From the cell containing the given text, extract its center point as (x, y) coordinate. 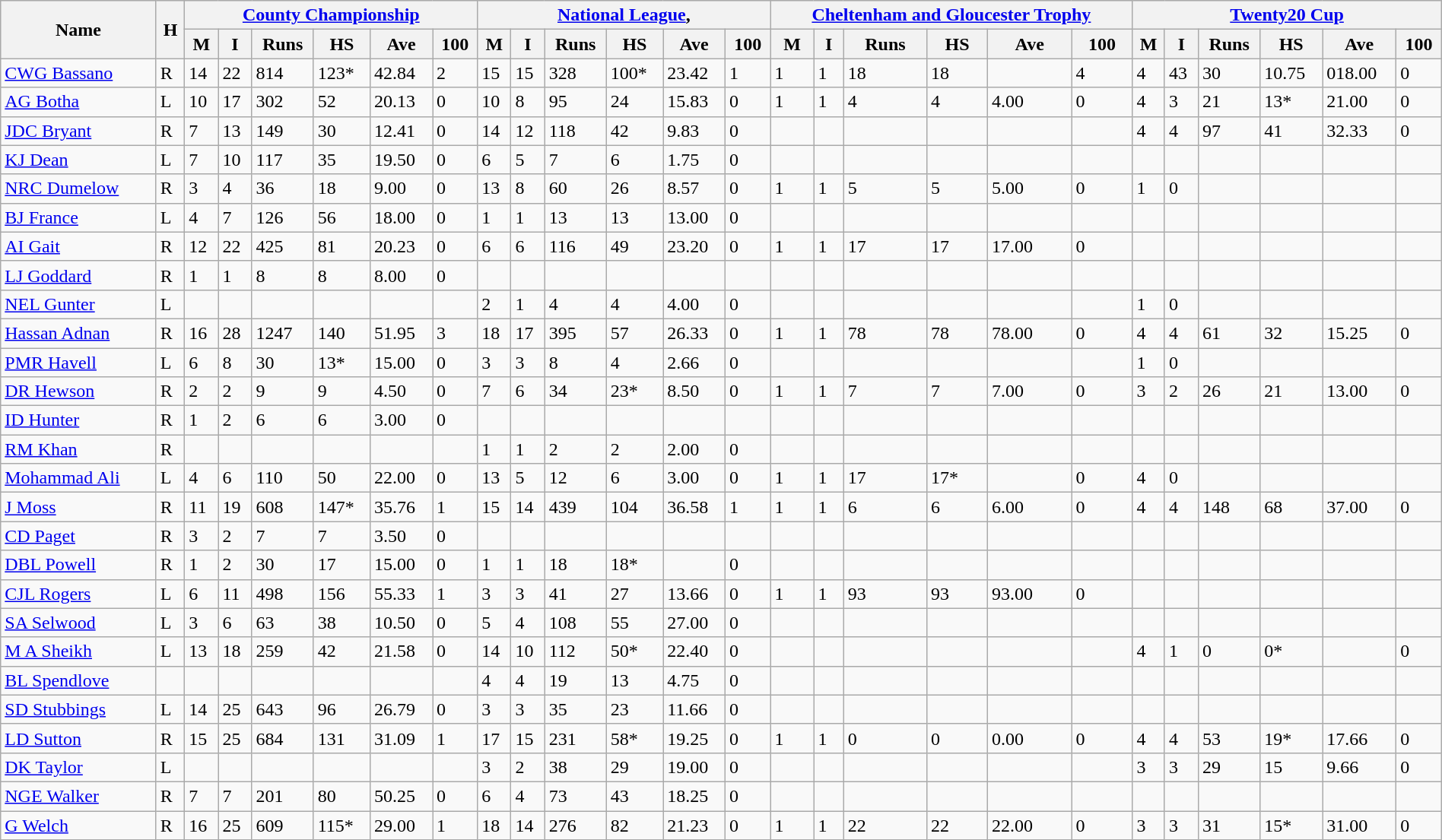
11.66 (694, 709)
104 (634, 507)
29.00 (402, 825)
22.40 (694, 651)
JDC Bryant (79, 131)
Twenty20 Cup (1287, 15)
Name (79, 30)
G Welch (79, 825)
3.50 (402, 536)
NGE Walker (79, 796)
231 (575, 738)
17.00 (1029, 246)
57 (634, 333)
498 (283, 594)
10.75 (1291, 73)
32.33 (1360, 131)
684 (283, 738)
AG Botha (79, 102)
H (170, 30)
5.00 (1029, 189)
140 (341, 333)
328 (575, 73)
7.00 (1029, 391)
78.00 (1029, 333)
NRC Dumelow (79, 189)
2.00 (694, 449)
23.42 (694, 73)
60 (575, 189)
20.23 (402, 246)
50* (634, 651)
CWG Bassano (79, 73)
31.00 (1360, 825)
81 (341, 246)
93.00 (1029, 594)
018.00 (1360, 73)
108 (575, 623)
643 (283, 709)
68 (1291, 507)
395 (575, 333)
52 (341, 102)
1.75 (694, 160)
Mohammad Ali (79, 478)
42.84 (402, 73)
RM Khan (79, 449)
36.58 (694, 507)
8.57 (694, 189)
BL Spendlove (79, 680)
131 (341, 738)
9.00 (402, 189)
276 (575, 825)
112 (575, 651)
439 (575, 507)
34 (575, 391)
6.00 (1029, 507)
814 (283, 73)
55 (634, 623)
8.50 (694, 391)
115* (341, 825)
21.58 (402, 651)
149 (283, 131)
259 (283, 651)
DK Taylor (79, 767)
302 (283, 102)
147* (341, 507)
27.00 (694, 623)
116 (575, 246)
36 (283, 189)
17.66 (1360, 738)
608 (283, 507)
DBL Powell (79, 565)
19.25 (694, 738)
51.95 (402, 333)
26.33 (694, 333)
23* (634, 391)
28 (235, 333)
31 (1229, 825)
SD Stubbings (79, 709)
4.50 (402, 391)
19.50 (402, 160)
2.66 (694, 363)
County Championship (332, 15)
100* (634, 73)
4.75 (694, 680)
17* (958, 478)
13.66 (694, 594)
425 (283, 246)
50.25 (402, 796)
27 (634, 594)
96 (341, 709)
DR Hewson (79, 391)
55.33 (402, 594)
Hassan Adnan (79, 333)
CD Paget (79, 536)
12.41 (402, 131)
19* (1291, 738)
53 (1229, 738)
23 (634, 709)
0* (1291, 651)
M A Sheikh (79, 651)
35.76 (402, 507)
23.20 (694, 246)
80 (341, 796)
31.09 (402, 738)
15* (1291, 825)
110 (283, 478)
61 (1229, 333)
Cheltenham and Gloucester Trophy (951, 15)
63 (283, 623)
117 (283, 160)
73 (575, 796)
201 (283, 796)
18.25 (694, 796)
18.00 (402, 217)
156 (341, 594)
18* (634, 565)
8.00 (402, 275)
ID Hunter (79, 420)
NEL Gunter (79, 304)
National League, (624, 15)
95 (575, 102)
1247 (283, 333)
97 (1229, 131)
20.13 (402, 102)
0.00 (1029, 738)
24 (634, 102)
AI Gait (79, 246)
PMR Havell (79, 363)
10.50 (402, 623)
37.00 (1360, 507)
SA Selwood (79, 623)
CJL Rogers (79, 594)
82 (634, 825)
J Moss (79, 507)
609 (283, 825)
58* (634, 738)
26.79 (402, 709)
49 (634, 246)
KJ Dean (79, 160)
BJ France (79, 217)
LD Sutton (79, 738)
126 (283, 217)
9.66 (1360, 767)
9.83 (694, 131)
32 (1291, 333)
50 (341, 478)
123* (341, 73)
56 (341, 217)
15.25 (1360, 333)
15.83 (694, 102)
21.23 (694, 825)
19.00 (694, 767)
LJ Goddard (79, 275)
118 (575, 131)
21.00 (1360, 102)
148 (1229, 507)
